Return the (X, Y) coordinate for the center point of the cell that contains the specified text.  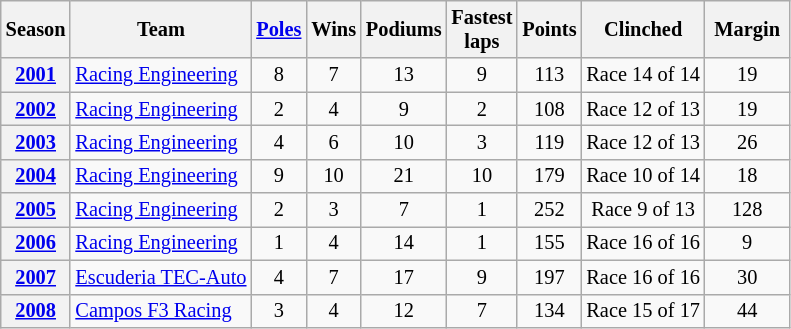
2004 (36, 176)
Season (36, 29)
17 (404, 277)
Race 9 of 13 (642, 210)
2006 (36, 243)
134 (549, 311)
2007 (36, 277)
Wins (334, 29)
Race 14 of 14 (642, 75)
2008 (36, 311)
Campos F3 Racing (160, 311)
252 (549, 210)
197 (549, 277)
113 (549, 75)
14 (404, 243)
8 (278, 75)
179 (549, 176)
119 (549, 142)
Poles (278, 29)
6 (334, 142)
12 (404, 311)
2002 (36, 109)
Race 15 of 17 (642, 311)
21 (404, 176)
155 (549, 243)
44 (748, 311)
Escuderia TEC-Auto (160, 277)
Points (549, 29)
2003 (36, 142)
Fastest laps (482, 29)
13 (404, 75)
Margin (748, 29)
Team (160, 29)
18 (748, 176)
Clinched (642, 29)
2005 (36, 210)
30 (748, 277)
108 (549, 109)
Podiums (404, 29)
2001 (36, 75)
Race 10 of 14 (642, 176)
26 (748, 142)
128 (748, 210)
